Pinpoint the cell where the given text exists, returning its [x, y] midpoint coordinate. 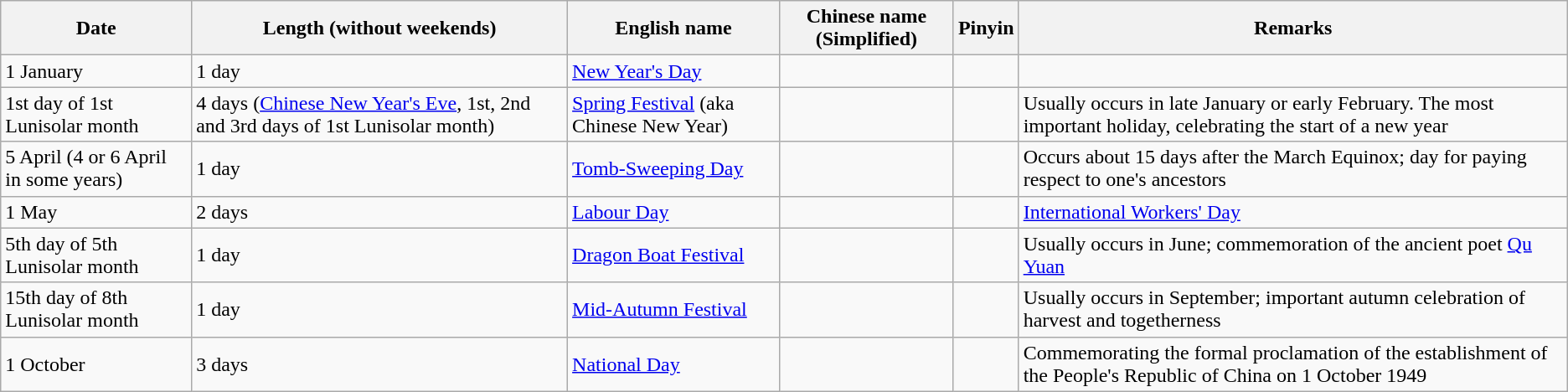
Usually occurs in June; commemoration of the ancient poet Qu Yuan [1293, 255]
1 October [96, 364]
National Day [673, 364]
International Workers' Day [1293, 212]
15th day of 8th Lunisolar month [96, 310]
Usually occurs in September; important autumn celebration of harvest and togetherness [1293, 310]
Remarks [1293, 28]
1 May [96, 212]
Usually occurs in late January or early February. The most important holiday, celebrating the start of a new year [1293, 114]
Commemorating the formal proclamation of the establishment of the People's Republic of China on 1 October 1949 [1293, 364]
Mid-Autumn Festival [673, 310]
5th day of 5th Lunisolar month [96, 255]
New Year's Day [673, 71]
Chinese name (Simplified) [866, 28]
Labour Day [673, 212]
4 days (Chinese New Year's Eve, 1st, 2nd and 3rd days of 1st Lunisolar month) [380, 114]
2 days [380, 212]
Date [96, 28]
Dragon Boat Festival [673, 255]
Occurs about 15 days after the March Equinox; day for paying respect to one's ancestors [1293, 169]
Pinyin [986, 28]
5 April (4 or 6 April in some years) [96, 169]
1st day of 1st Lunisolar month [96, 114]
Length (without weekends) [380, 28]
English name [673, 28]
3 days [380, 364]
1 January [96, 71]
Tomb-Sweeping Day [673, 169]
Spring Festival (aka Chinese New Year) [673, 114]
